Provide the [x, y] coordinate of the cell's center where the given text is located.  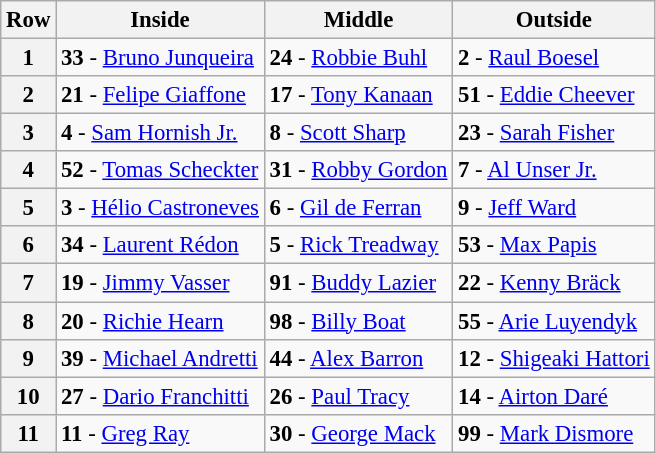
20 - Richie Hearn [160, 321]
39 - Michael Andretti [160, 358]
4 - Sam Hornish Jr. [160, 133]
24 - Robbie Buhl [358, 58]
91 - Buddy Lazier [358, 283]
21 - Felipe Giaffone [160, 95]
53 - Max Papis [554, 245]
1 [28, 58]
8 [28, 321]
17 - Tony Kanaan [358, 95]
98 - Billy Boat [358, 321]
11 - Greg Ray [160, 433]
12 - Shigeaki Hattori [554, 358]
31 - Robby Gordon [358, 170]
11 [28, 433]
2 [28, 95]
44 - Alex Barron [358, 358]
9 - Jeff Ward [554, 208]
34 - Laurent Rédon [160, 245]
7 [28, 283]
55 - Arie Luyendyk [554, 321]
27 - Dario Franchitti [160, 396]
3 - Hélio Castroneves [160, 208]
Outside [554, 20]
14 - Airton Daré [554, 396]
51 - Eddie Cheever [554, 95]
7 - Al Unser Jr. [554, 170]
23 - Sarah Fisher [554, 133]
9 [28, 358]
6 [28, 245]
8 - Scott Sharp [358, 133]
2 - Raul Boesel [554, 58]
19 - Jimmy Vasser [160, 283]
99 - Mark Dismore [554, 433]
Row [28, 20]
5 - Rick Treadway [358, 245]
10 [28, 396]
Inside [160, 20]
6 - Gil de Ferran [358, 208]
5 [28, 208]
30 - George Mack [358, 433]
26 - Paul Tracy [358, 396]
52 - Tomas Scheckter [160, 170]
Middle [358, 20]
3 [28, 133]
4 [28, 170]
22 - Kenny Bräck [554, 283]
33 - Bruno Junqueira [160, 58]
